Locate the cell with the specified text and output its (x, y) center coordinate. 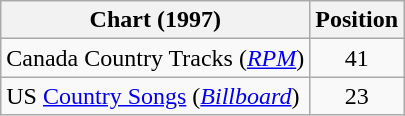
41 (357, 58)
Chart (1997) (156, 20)
Position (357, 20)
US Country Songs (Billboard) (156, 96)
23 (357, 96)
Canada Country Tracks (RPM) (156, 58)
